Output the (x, y) coordinate of the center of the cell containing the given text.  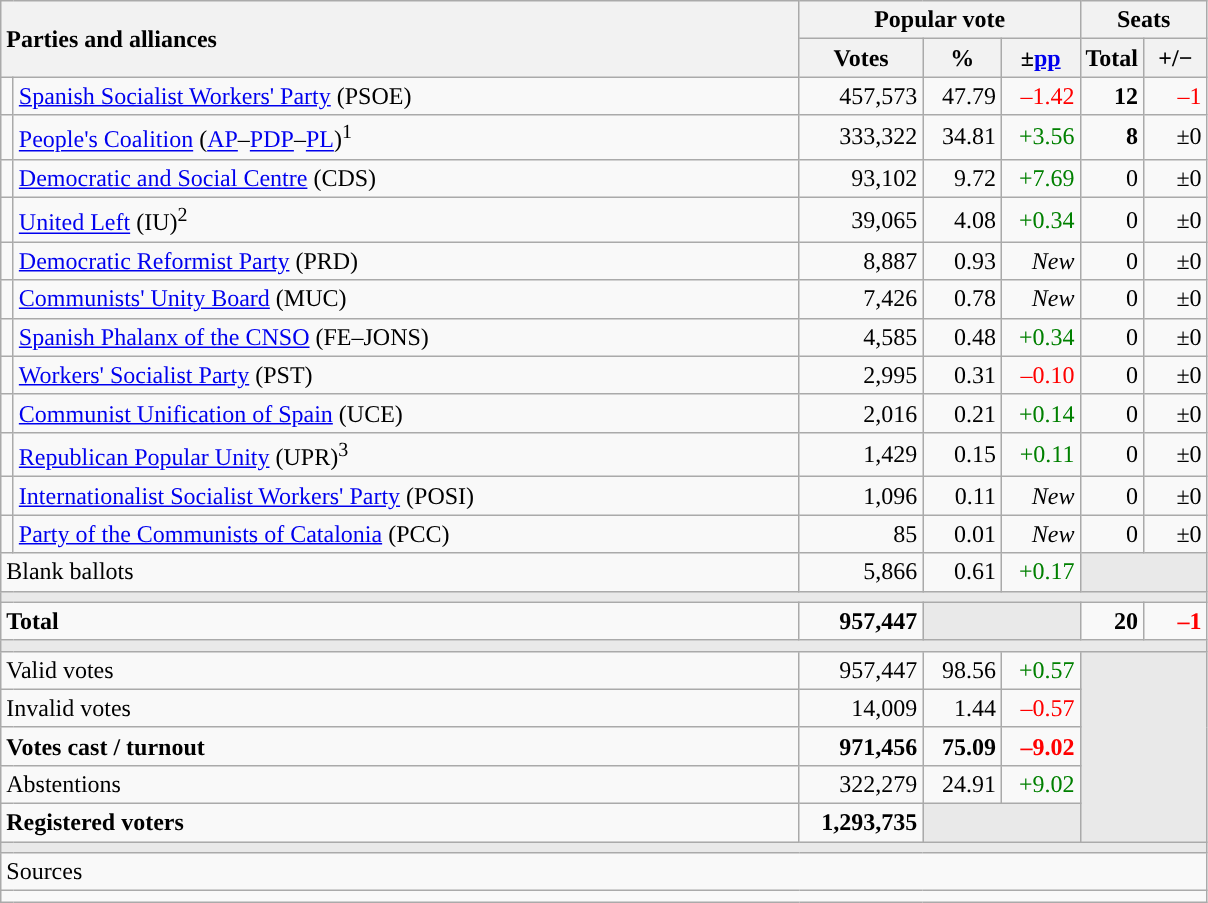
+0.11 (1040, 454)
+3.56 (1040, 138)
Seats (1144, 20)
7,426 (861, 299)
0.11 (962, 496)
1,096 (861, 496)
Communist Unification of Spain (UCE) (406, 413)
Invalid votes (400, 708)
% (962, 58)
322,279 (861, 785)
0.21 (962, 413)
1.44 (962, 708)
–0.10 (1040, 375)
Democratic and Social Centre (CDS) (406, 178)
47.79 (962, 96)
Party of the Communists of Catalonia (PCC) (406, 534)
93,102 (861, 178)
Abstentions (400, 785)
5,866 (861, 572)
Votes cast / turnout (400, 746)
+0.17 (1040, 572)
0.48 (962, 337)
8,887 (861, 261)
+7.69 (1040, 178)
2,016 (861, 413)
971,456 (861, 746)
Parties and alliances (400, 39)
Democratic Reformist Party (PRD) (406, 261)
2,995 (861, 375)
14,009 (861, 708)
–9.02 (1040, 746)
98.56 (962, 670)
–0.57 (1040, 708)
Sources (604, 872)
+/− (1176, 58)
Communists' Unity Board (MUC) (406, 299)
United Left (IU)2 (406, 220)
20 (1112, 621)
+9.02 (1040, 785)
Republican Popular Unity (UPR)3 (406, 454)
People's Coalition (AP–PDP–PL)1 (406, 138)
0.15 (962, 454)
0.93 (962, 261)
333,322 (861, 138)
0.01 (962, 534)
Workers' Socialist Party (PST) (406, 375)
12 (1112, 96)
0.78 (962, 299)
24.91 (962, 785)
39,065 (861, 220)
Registered voters (400, 823)
8 (1112, 138)
+0.14 (1040, 413)
Spanish Socialist Workers' Party (PSOE) (406, 96)
Votes (861, 58)
1,293,735 (861, 823)
Valid votes (400, 670)
4,585 (861, 337)
Popular vote (940, 20)
9.72 (962, 178)
Spanish Phalanx of the CNSO (FE–JONS) (406, 337)
+0.57 (1040, 670)
Blank ballots (400, 572)
85 (861, 534)
0.61 (962, 572)
1,429 (861, 454)
–1.42 (1040, 96)
34.81 (962, 138)
Internationalist Socialist Workers' Party (POSI) (406, 496)
±pp (1040, 58)
75.09 (962, 746)
4.08 (962, 220)
457,573 (861, 96)
0.31 (962, 375)
